Extract the [x, y] coordinate from the center of the cell holding the provided text.  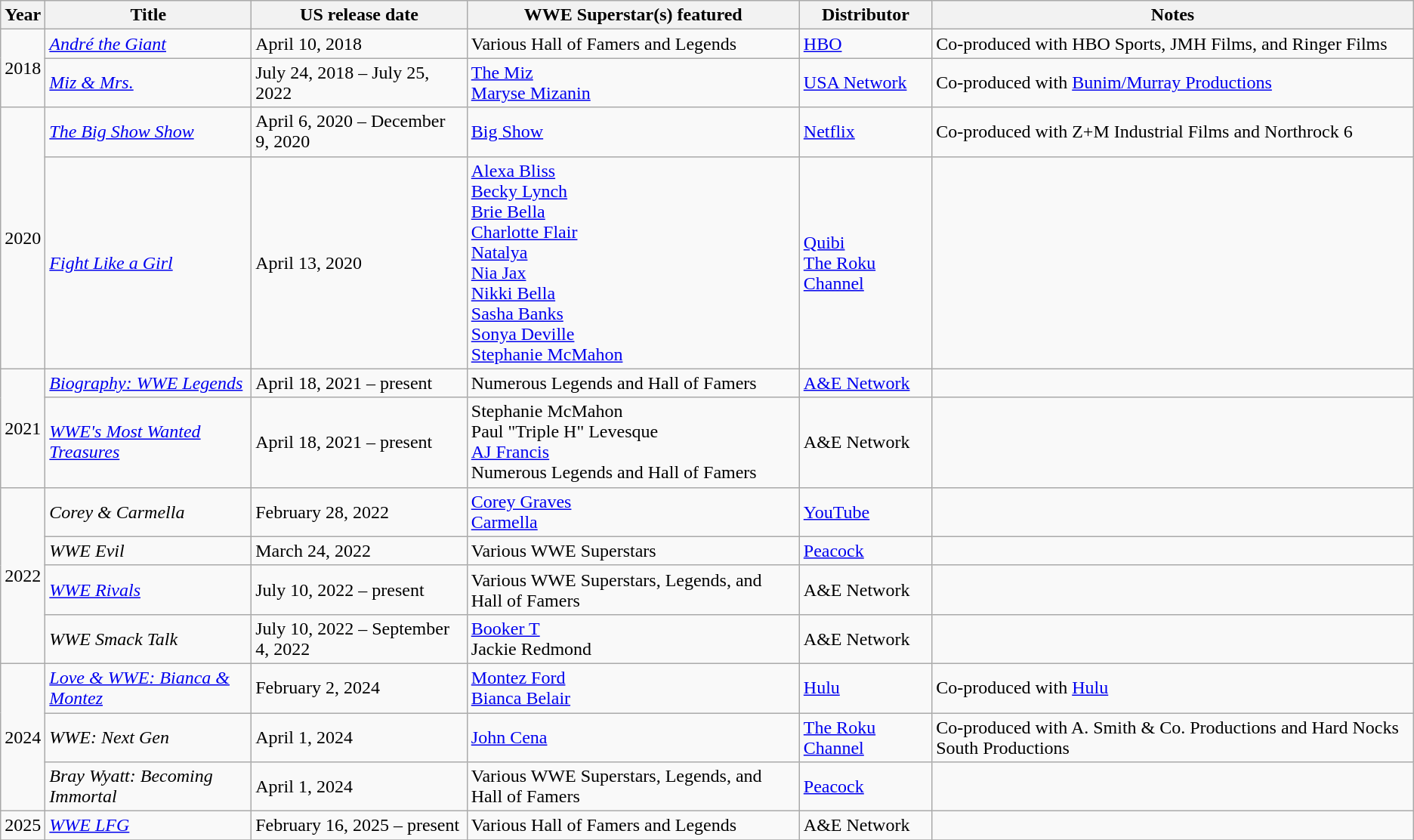
2022 [23, 576]
Co-produced with Hulu [1173, 687]
Quibi The Roku Channel [866, 263]
February 16, 2025 – present [360, 826]
André the Giant [148, 44]
July 10, 2022 – present [360, 589]
Title [148, 15]
WWE LFG [148, 826]
2021 [23, 428]
YouTube [866, 512]
April 10, 2018 [360, 44]
John Cena [633, 737]
Big Show [633, 131]
Fight Like a Girl [148, 263]
Biography: WWE Legends [148, 383]
USA Network [866, 83]
2024 [23, 737]
2018 [23, 68]
Bray Wyatt: Becoming Immortal [148, 787]
US release date [360, 15]
Netflix [866, 131]
Year [23, 15]
Co-produced with Bunim/Murray Productions [1173, 83]
Love & WWE: Bianca & Montez [148, 687]
Montez Ford Bianca Belair [633, 687]
WWE Rivals [148, 589]
WWE's Most Wanted Treasures [148, 443]
July 24, 2018 – July 25, 2022 [360, 83]
Co-produced with HBO Sports, JMH Films, and Ringer Films [1173, 44]
Notes [1173, 15]
2020 [23, 238]
Hulu [866, 687]
Corey & Carmella [148, 512]
WWE Superstar(s) featured [633, 15]
Alexa BlissBecky LynchBrie BellaCharlotte FlairNatalyaNia JaxNikki BellaSasha BanksSonya DevilleStephanie McMahon [633, 263]
Booker TJackie Redmond [633, 639]
2025 [23, 826]
March 24, 2022 [360, 551]
WWE Evil [148, 551]
Distributor [866, 15]
April 13, 2020 [360, 263]
Co-produced with A. Smith & Co. Productions and Hard Nocks South Productions [1173, 737]
WWE: Next Gen [148, 737]
The Big Show Show [148, 131]
February 2, 2024 [360, 687]
The Roku Channel [866, 737]
Various WWE Superstars [633, 551]
April 6, 2020 – December 9, 2020 [360, 131]
Corey GravesCarmella [633, 512]
WWE Smack Talk [148, 639]
The MizMaryse Mizanin [633, 83]
Stephanie McMahonPaul "Triple H" LevesqueAJ FrancisNumerous Legends and Hall of Famers [633, 443]
Numerous Legends and Hall of Famers [633, 383]
HBO [866, 44]
July 10, 2022 – September 4, 2022 [360, 639]
Co-produced with Z+M Industrial Films and Northrock 6 [1173, 131]
February 28, 2022 [360, 512]
Miz & Mrs. [148, 83]
